Extract the (x, y) coordinate from the center of the cell holding the provided text.  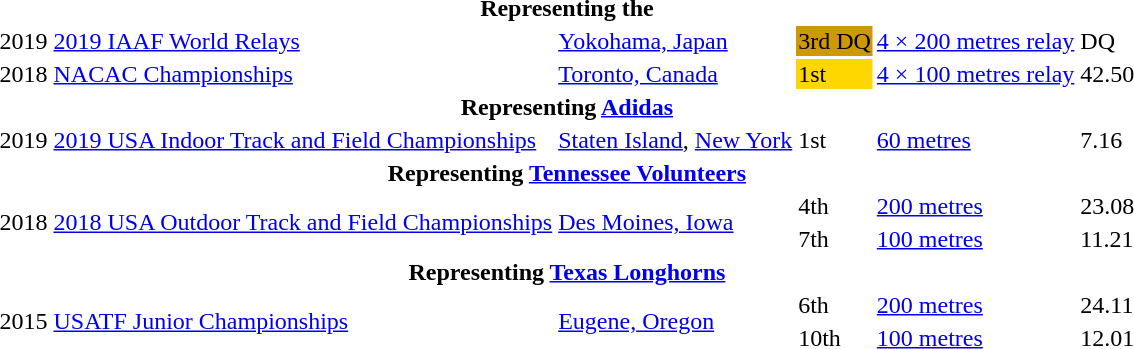
NACAC Championships (303, 74)
4 × 100 metres relay (975, 74)
2018 USA Outdoor Track and Field Championships (303, 222)
Yokohama, Japan (676, 41)
2019 IAAF World Relays (303, 41)
Des Moines, Iowa (676, 222)
60 metres (975, 140)
2019 USA Indoor Track and Field Championships (303, 140)
7th (835, 239)
6th (835, 305)
100 metres (975, 239)
4th (835, 206)
Toronto, Canada (676, 74)
Staten Island, New York (676, 140)
4 × 200 metres relay (975, 41)
3rd DQ (835, 41)
